Output the (X, Y) coordinate of the center of the cell containing the given text.  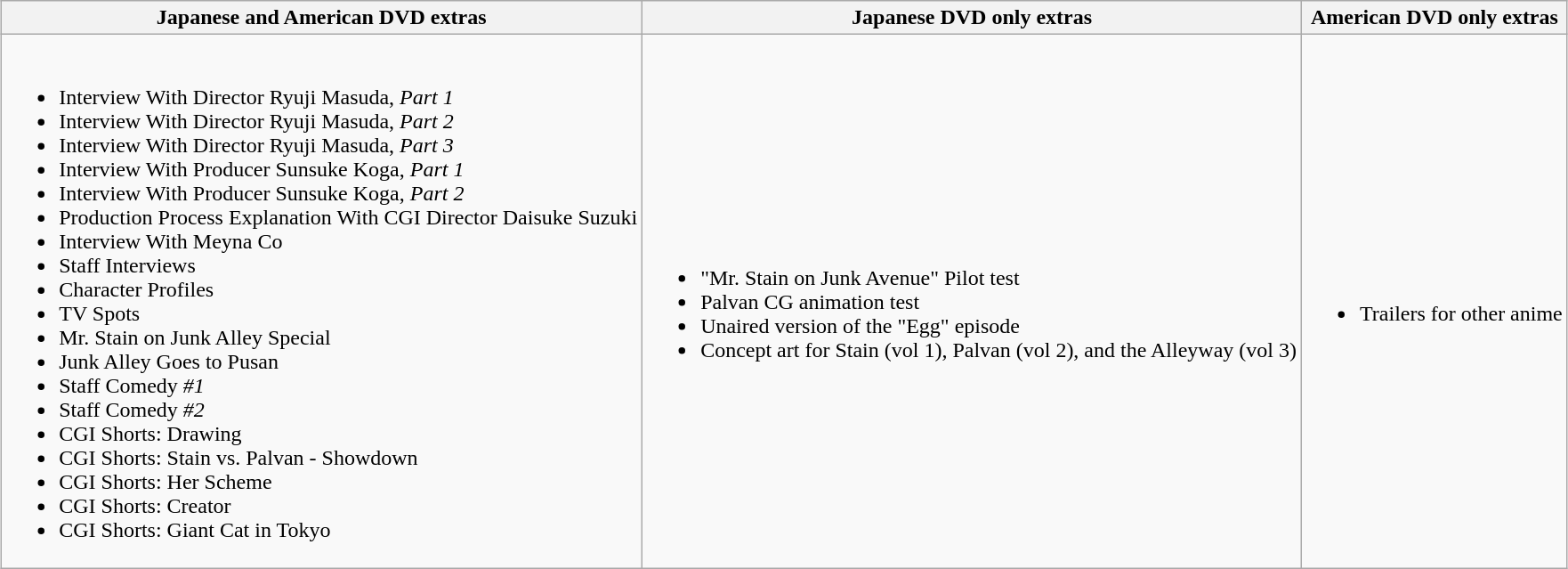
American DVD only extras (1435, 18)
Japanese DVD only extras (972, 18)
Japanese and American DVD extras (322, 18)
Trailers for other anime (1435, 301)
